Extract the [x, y] coordinate from the center of the cell holding the provided text.  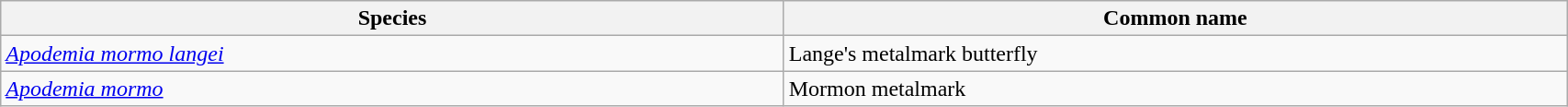
Apodemia mormo [392, 89]
Species [392, 18]
Common name [1175, 18]
Mormon metalmark [1175, 89]
Apodemia mormo langei [392, 53]
Lange's metalmark butterfly [1175, 53]
